Find where the given text appears and provide that cell's center as [x, y] coordinate. 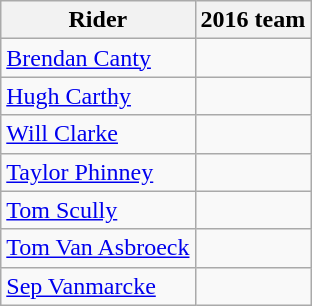
Hugh Carthy [98, 96]
Tom Van Asbroeck [98, 248]
Rider [98, 20]
Sep Vanmarcke [98, 286]
2016 team [253, 20]
Tom Scully [98, 210]
Will Clarke [98, 134]
Taylor Phinney [98, 172]
Brendan Canty [98, 58]
